For the text-containing cell, return its midpoint in [x, y] coordinate format. 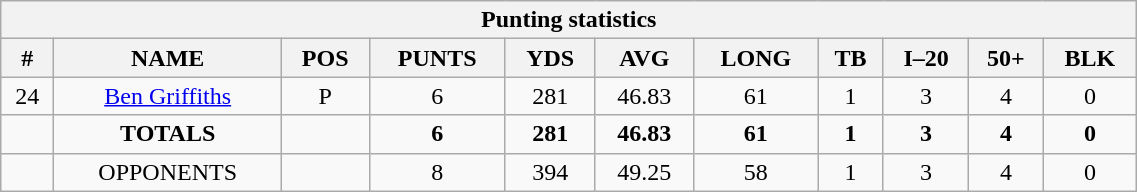
NAME [168, 58]
I–20 [926, 58]
TB [850, 58]
YDS [550, 58]
OPPONENTS [168, 172]
8 [437, 172]
BLK [1090, 58]
24 [28, 96]
P [325, 96]
394 [550, 172]
LONG [756, 58]
AVG [644, 58]
Ben Griffiths [168, 96]
49.25 [644, 172]
50+ [1006, 58]
PUNTS [437, 58]
Punting statistics [569, 20]
58 [756, 172]
POS [325, 58]
# [28, 58]
TOTALS [168, 134]
